For the text-containing cell, return its midpoint in (X, Y) coordinate format. 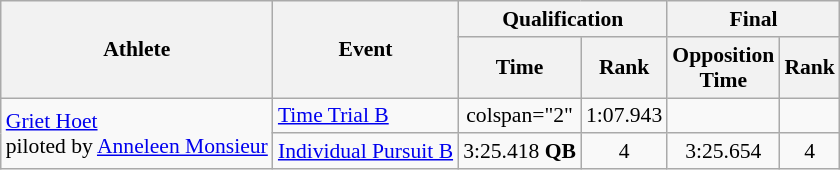
Event (366, 50)
Athlete (137, 50)
Qualification (562, 19)
Griet Hoet piloted by Anneleen Monsieur (137, 134)
OppositionTime (723, 68)
1:07.943 (624, 116)
Individual Pursuit B (366, 152)
Time Trial B (366, 116)
3:25.654 (723, 152)
colspan="2" (520, 116)
Final (754, 19)
3:25.418 QB (520, 152)
Time (520, 68)
